Find where the given text appears and provide that cell's center as (x, y) coordinate. 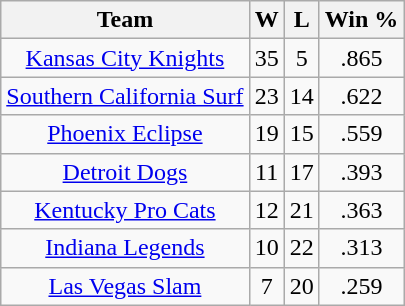
.393 (362, 172)
21 (302, 210)
15 (302, 134)
7 (266, 286)
.622 (362, 96)
Kansas City Knights (125, 58)
Southern California Surf (125, 96)
L (302, 20)
11 (266, 172)
Indiana Legends (125, 248)
.559 (362, 134)
Phoenix Eclipse (125, 134)
W (266, 20)
10 (266, 248)
.259 (362, 286)
Win % (362, 20)
Detroit Dogs (125, 172)
12 (266, 210)
14 (302, 96)
17 (302, 172)
23 (266, 96)
20 (302, 286)
.313 (362, 248)
19 (266, 134)
Team (125, 20)
35 (266, 58)
Kentucky Pro Cats (125, 210)
5 (302, 58)
.363 (362, 210)
Las Vegas Slam (125, 286)
22 (302, 248)
.865 (362, 58)
